Capture the cell that displays the provided text and extract its [X, Y] central coordinate. 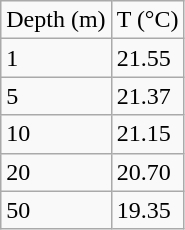
21.37 [148, 96]
10 [56, 134]
20.70 [148, 172]
20 [56, 172]
21.15 [148, 134]
Depth (m) [56, 20]
1 [56, 58]
21.55 [148, 58]
5 [56, 96]
19.35 [148, 210]
T (°C) [148, 20]
50 [56, 210]
